Determine the (X, Y) coordinate at the center of the cell enclosing the given text.  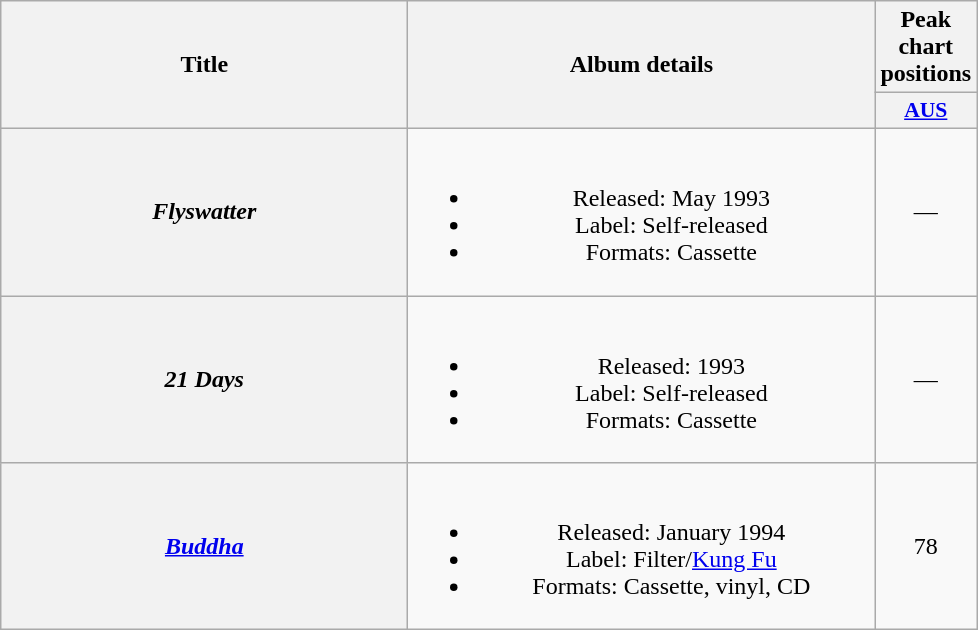
Released: May 1993Label: Self-releasedFormats: Cassette (642, 212)
Released: 1993Label: Self-releasedFormats: Cassette (642, 380)
Buddha (204, 546)
Album details (642, 65)
Title (204, 65)
Peak chart positions (926, 47)
AUS (926, 111)
Flyswatter (204, 212)
78 (926, 546)
21 Days (204, 380)
Released: January 1994Label: Filter/Kung FuFormats: Cassette, vinyl, CD (642, 546)
